Find where the given text appears and provide that cell's center as [x, y] coordinate. 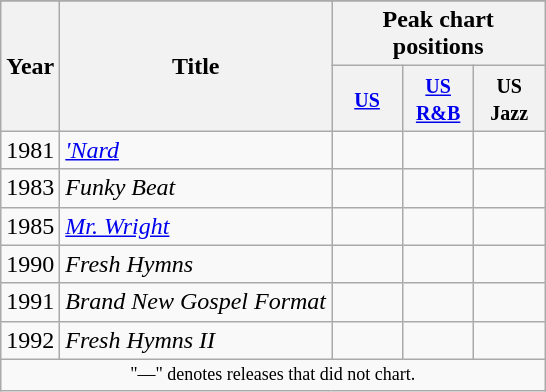
Funky Beat [196, 188]
1991 [30, 302]
Fresh Hymns [196, 264]
Mr. Wright [196, 226]
1981 [30, 150]
1983 [30, 188]
USR&B [438, 98]
'Nard [196, 150]
Brand New Gospel Format [196, 302]
US [368, 98]
Title [196, 66]
USJazz [510, 98]
1990 [30, 264]
1985 [30, 226]
1992 [30, 340]
"—" denotes releases that did not chart. [273, 374]
Year [30, 66]
Peak chart positions [438, 34]
Fresh Hymns II [196, 340]
